Return the (X, Y) coordinate for the center point of the cell that contains the specified text.  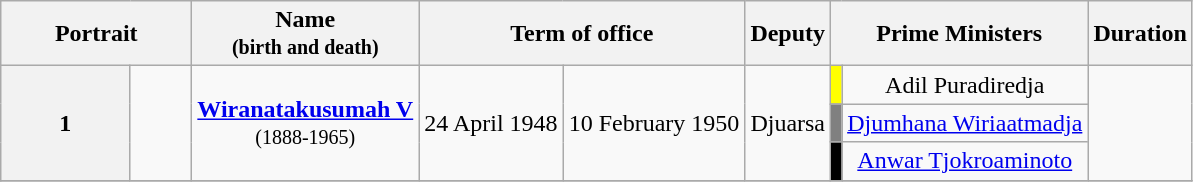
10 February 1950 (654, 123)
1 (66, 123)
Prime Ministers (960, 34)
Djuarsa (788, 123)
Deputy (788, 34)
Duration (1140, 34)
Anwar Tjokroaminoto (965, 161)
Djumhana Wiriaatmadja (965, 123)
Portrait (96, 34)
Wiranatakusumah V(1888-1965) (306, 123)
Adil Puradiredja (965, 85)
Term of office (582, 34)
Name(birth and death) (306, 34)
24 April 1948 (491, 123)
